Pinpoint the cell where the given text exists, returning its (X, Y) midpoint coordinate. 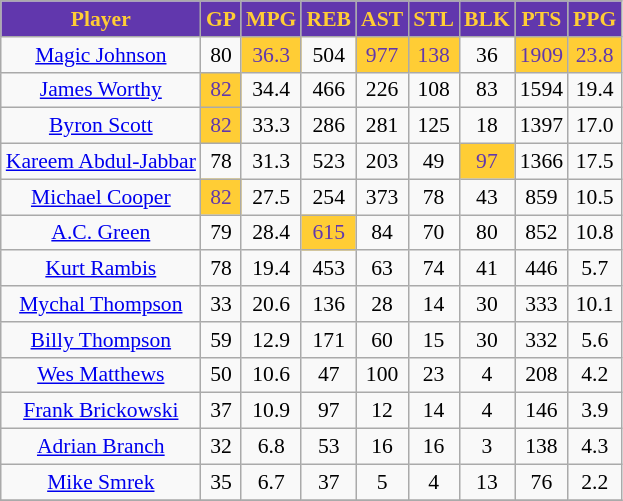
GP (221, 19)
10.8 (594, 233)
27.5 (271, 197)
4.3 (594, 447)
70 (434, 233)
504 (328, 55)
Michael Cooper (101, 197)
83 (487, 90)
136 (328, 304)
15 (434, 340)
STL (434, 19)
125 (434, 126)
Player (101, 19)
23.8 (594, 55)
281 (382, 126)
43 (487, 197)
977 (382, 55)
100 (382, 375)
17.0 (594, 126)
Wes Matthews (101, 375)
REB (328, 19)
108 (434, 90)
AST (382, 19)
28 (382, 304)
BLK (487, 19)
Byron Scott (101, 126)
28.4 (271, 233)
1909 (542, 55)
171 (328, 340)
84 (382, 233)
Magic Johnson (101, 55)
226 (382, 90)
18 (487, 126)
5 (382, 482)
PTS (542, 19)
12.9 (271, 340)
3.9 (594, 411)
Mychal Thompson (101, 304)
20.6 (271, 304)
31.3 (271, 162)
33.3 (271, 126)
859 (542, 197)
1594 (542, 90)
17.5 (594, 162)
63 (382, 269)
Billy Thompson (101, 340)
5.7 (594, 269)
23 (434, 375)
254 (328, 197)
10.9 (271, 411)
1397 (542, 126)
79 (221, 233)
Frank Brickowski (101, 411)
49 (434, 162)
446 (542, 269)
373 (382, 197)
6.8 (271, 447)
203 (382, 162)
286 (328, 126)
332 (542, 340)
333 (542, 304)
MPG (271, 19)
Kareem Abdul-Jabbar (101, 162)
Mike Smrek (101, 482)
35 (221, 482)
36.3 (271, 55)
60 (382, 340)
10.6 (271, 375)
PPG (594, 19)
53 (328, 447)
2.2 (594, 482)
13 (487, 482)
615 (328, 233)
A.C. Green (101, 233)
523 (328, 162)
12 (382, 411)
146 (542, 411)
James Worthy (101, 90)
33 (221, 304)
5.6 (594, 340)
59 (221, 340)
34.4 (271, 90)
3 (487, 447)
10.5 (594, 197)
32 (221, 447)
36 (487, 55)
Kurt Rambis (101, 269)
852 (542, 233)
4.2 (594, 375)
453 (328, 269)
208 (542, 375)
47 (328, 375)
76 (542, 482)
10.1 (594, 304)
Adrian Branch (101, 447)
6.7 (271, 482)
1366 (542, 162)
74 (434, 269)
466 (328, 90)
50 (221, 375)
41 (487, 269)
